Output the [x, y] coordinate of the center of the cell containing the given text.  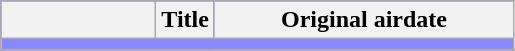
Original airdate [364, 20]
Title [186, 20]
